Determine the [X, Y] coordinate at the center of the cell enclosing the given text.  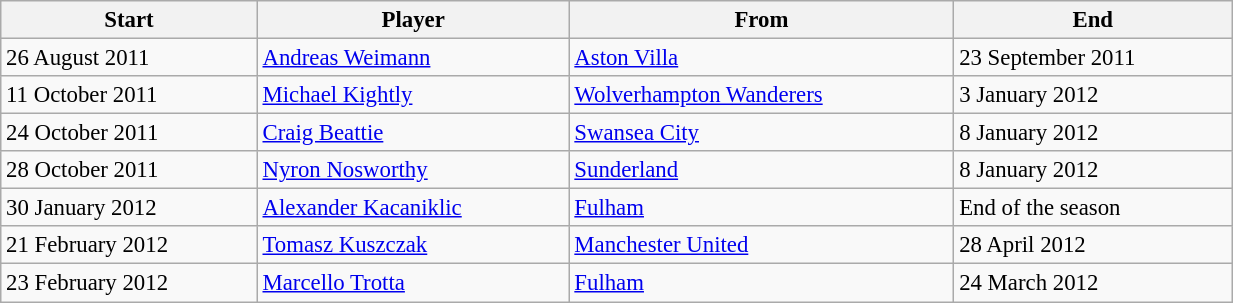
End of the season [1093, 208]
Nyron Nosworthy [413, 170]
Tomasz Kuszczak [413, 245]
23 September 2011 [1093, 58]
21 February 2012 [129, 245]
Wolverhampton Wanderers [762, 95]
From [762, 20]
28 April 2012 [1093, 245]
Andreas Weimann [413, 58]
28 October 2011 [129, 170]
Swansea City [762, 133]
Alexander Kacaniklic [413, 208]
Michael Kightly [413, 95]
3 January 2012 [1093, 95]
30 January 2012 [129, 208]
End [1093, 20]
Craig Beattie [413, 133]
26 August 2011 [129, 58]
11 October 2011 [129, 95]
Sunderland [762, 170]
24 March 2012 [1093, 283]
23 February 2012 [129, 283]
24 October 2011 [129, 133]
Manchester United [762, 245]
Start [129, 20]
Player [413, 20]
Aston Villa [762, 58]
Marcello Trotta [413, 283]
